Return [X, Y] of the center of cell containing provided text 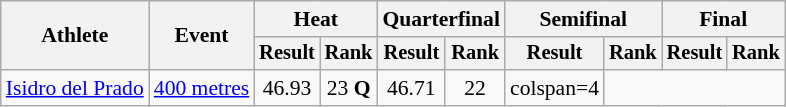
400 metres [202, 88]
Semifinal [584, 19]
Isidro del Prado [75, 88]
Quarterfinal [441, 19]
Final [724, 19]
22 [475, 88]
Athlete [75, 36]
46.93 [287, 88]
Event [202, 36]
23 Q [349, 88]
46.71 [411, 88]
colspan=4 [554, 88]
Heat [316, 19]
